Scan for the cell matching the given text and deliver its [x, y] coordinate at center. 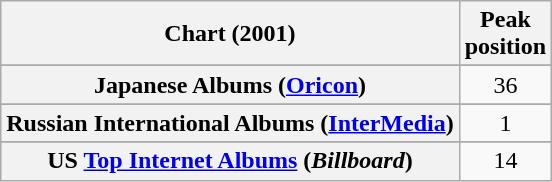
US Top Internet Albums (Billboard) [230, 161]
Russian International Albums (InterMedia) [230, 123]
1 [505, 123]
Peakposition [505, 34]
14 [505, 161]
Japanese Albums (Oricon) [230, 85]
36 [505, 85]
Chart (2001) [230, 34]
